Determine the (X, Y) coordinate at the center of the cell enclosing the given text.  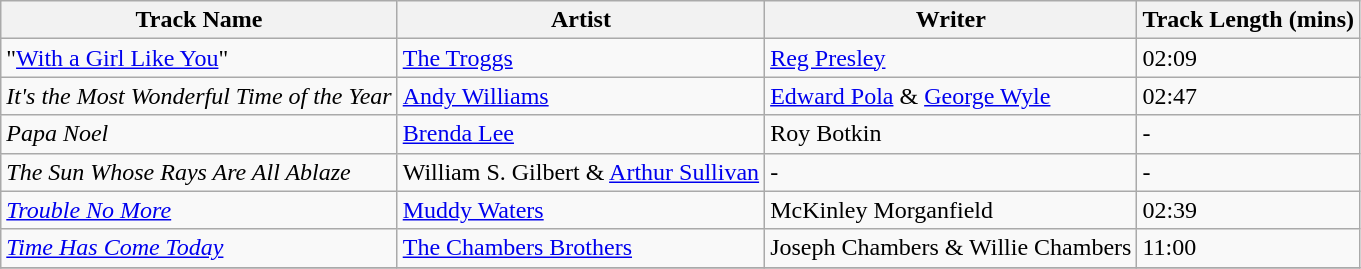
Trouble No More (199, 210)
02:47 (1248, 96)
Roy Botkin (951, 134)
It's the Most Wonderful Time of the Year (199, 96)
Muddy Waters (580, 210)
Track Length (mins) (1248, 20)
Andy Williams (580, 96)
02:09 (1248, 58)
Track Name (199, 20)
William S. Gilbert & Arthur Sullivan (580, 172)
The Sun Whose Rays Are All Ablaze (199, 172)
Brenda Lee (580, 134)
Time Has Come Today (199, 248)
Edward Pola & George Wyle (951, 96)
The Troggs (580, 58)
02:39 (1248, 210)
Papa Noel (199, 134)
McKinley Morganfield (951, 210)
Reg Presley (951, 58)
The Chambers Brothers (580, 248)
Writer (951, 20)
Joseph Chambers & Willie Chambers (951, 248)
Artist (580, 20)
"With a Girl Like You" (199, 58)
11:00 (1248, 248)
